Extract the (x, y) coordinate from the center of the cell holding the provided text.  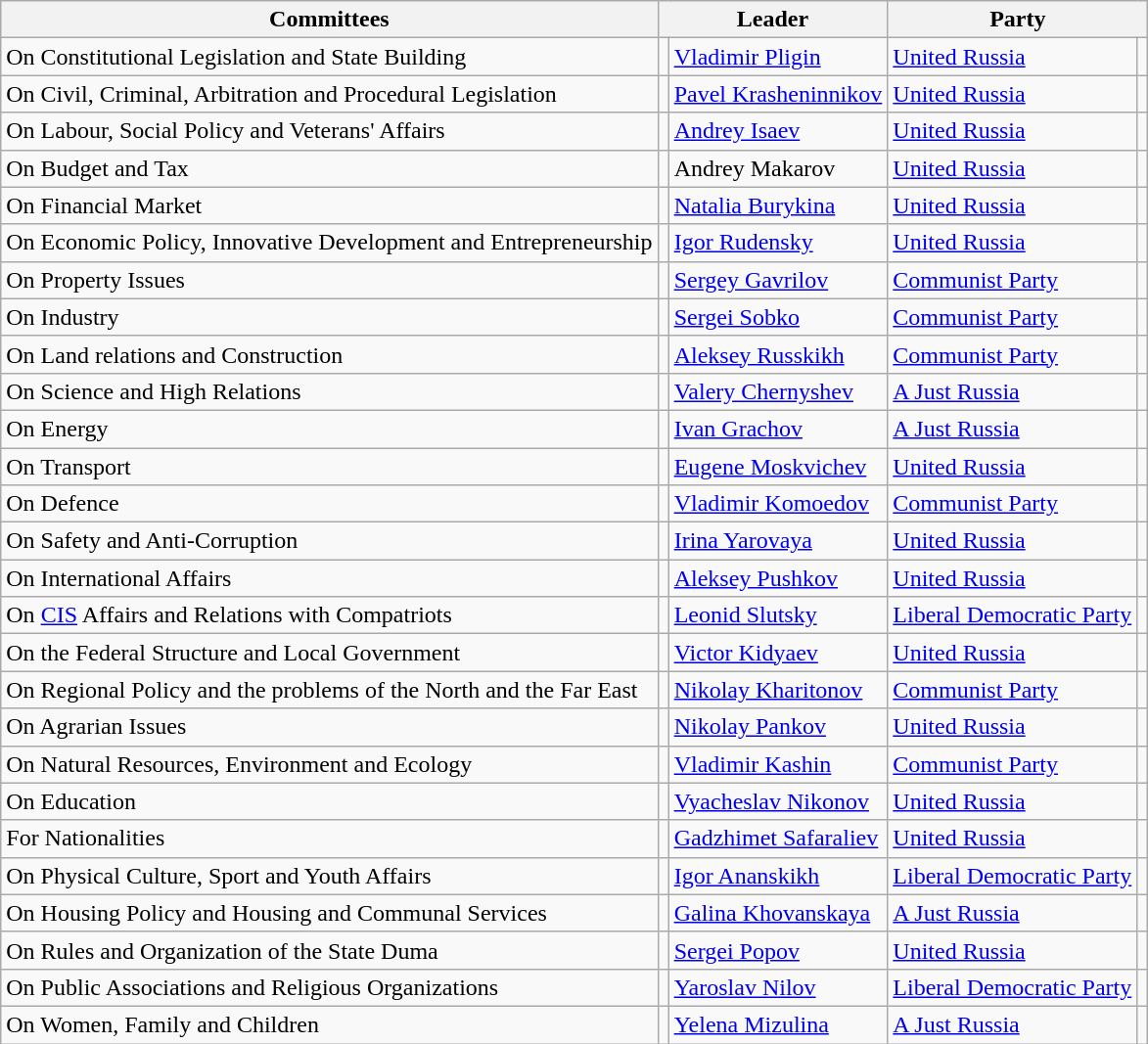
On Natural Resources, Environment and Ecology (329, 764)
Pavel Krasheninnikov (778, 94)
Igor Ananskikh (778, 876)
Irina Yarovaya (778, 541)
Aleksey Pushkov (778, 578)
On International Affairs (329, 578)
On Physical Culture, Sport and Youth Affairs (329, 876)
On Industry (329, 317)
On the Federal Structure and Local Government (329, 653)
Aleksey Russkikh (778, 354)
Party (1018, 20)
Sergey Gavrilov (778, 280)
Yaroslav Nilov (778, 987)
Sergei Popov (778, 950)
On Regional Policy and the problems of the North and the Far East (329, 690)
Yelena Mizulina (778, 1024)
Andrey Isaev (778, 131)
Leader (773, 20)
Nikolay Pankov (778, 727)
Vladimir Komoedov (778, 504)
Leonid Slutsky (778, 615)
On Education (329, 801)
Vyacheslav Nikonov (778, 801)
On Economic Policy, Innovative Development and Entrepreneurship (329, 243)
On Constitutional Legislation and State Building (329, 57)
Igor Rudensky (778, 243)
On Budget and Tax (329, 168)
On Energy (329, 429)
Vladimir Kashin (778, 764)
For Nationalities (329, 839)
On Science and High Relations (329, 391)
Natalia Burykina (778, 205)
On Housing Policy and Housing and Communal Services (329, 913)
On CIS Affairs and Relations with Compatriots (329, 615)
Andrey Makarov (778, 168)
On Safety and Anti-Corruption (329, 541)
Nikolay Kharitonov (778, 690)
On Women, Family and Children (329, 1024)
Ivan Grachov (778, 429)
Committees (329, 20)
On Financial Market (329, 205)
Eugene Moskvichev (778, 467)
On Civil, Criminal, Arbitration and Procedural Legislation (329, 94)
Victor Kidyaev (778, 653)
On Public Associations and Religious Organizations (329, 987)
On Labour, Social Policy and Veterans' Affairs (329, 131)
On Agrarian Issues (329, 727)
Vladimir Pligin (778, 57)
On Land relations and Construction (329, 354)
On Rules and Organization of the State Duma (329, 950)
Gadzhimet Safaraliev (778, 839)
On Property Issues (329, 280)
Sergei Sobko (778, 317)
Galina Khovanskaya (778, 913)
On Defence (329, 504)
On Transport (329, 467)
Valery Chernyshev (778, 391)
